Locate the cell with the specified text and output its (X, Y) center coordinate. 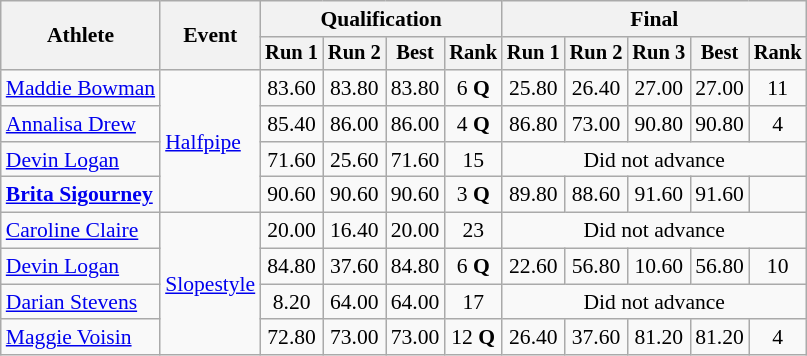
72.80 (292, 338)
Slopestyle (210, 284)
86.80 (534, 124)
Annalisa Drew (80, 124)
85.40 (292, 124)
15 (473, 160)
Caroline Claire (80, 231)
11 (778, 88)
10 (778, 267)
Darian Stevens (80, 302)
3 Q (473, 195)
8.20 (292, 302)
22.60 (534, 267)
17 (473, 302)
89.80 (534, 195)
Maddie Bowman (80, 88)
Event (210, 36)
Maggie Voisin (80, 338)
10.60 (658, 267)
23 (473, 231)
Final (654, 19)
Brita Sigourney (80, 195)
25.60 (354, 160)
88.60 (596, 195)
Qualification (381, 19)
25.80 (534, 88)
4 Q (473, 124)
12 Q (473, 338)
16.40 (354, 231)
Run 3 (658, 54)
Halfpipe (210, 141)
Athlete (80, 36)
83.60 (292, 88)
